Pinpoint the cell where the given text exists, returning its (X, Y) midpoint coordinate. 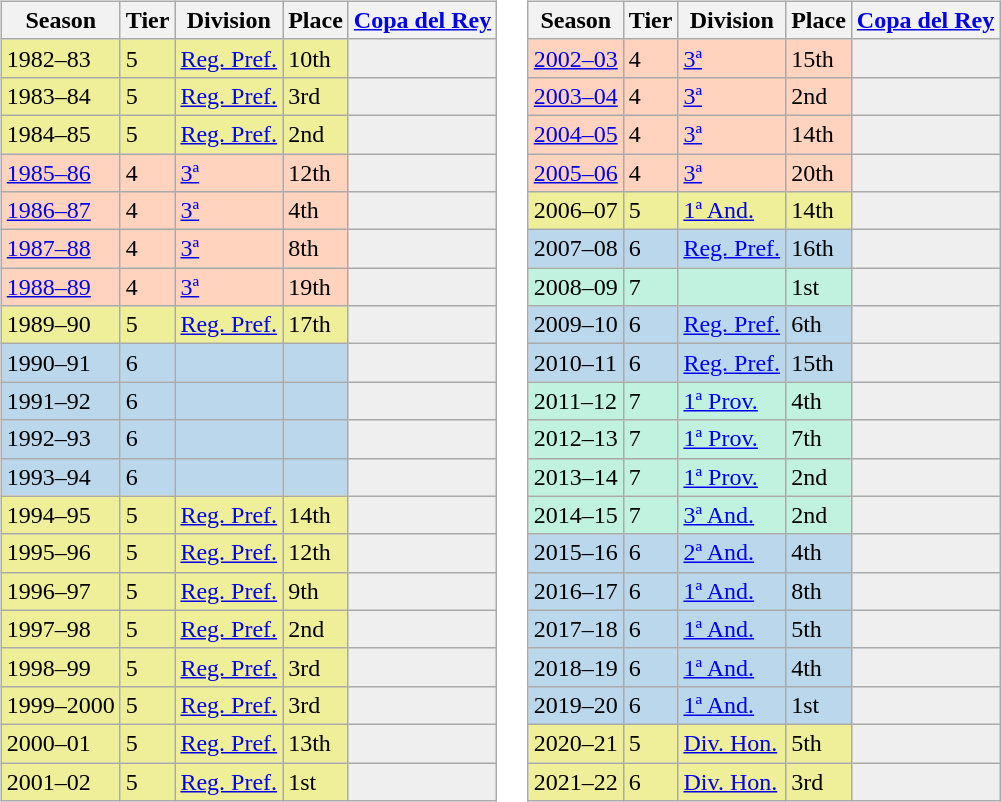
9th (316, 591)
2010–11 (576, 363)
1983–84 (60, 96)
1995–96 (60, 553)
2006–07 (576, 211)
2007–08 (576, 249)
2ª And. (732, 553)
17th (316, 325)
2011–12 (576, 401)
20th (819, 173)
2008–09 (576, 287)
1990–91 (60, 363)
1987–88 (60, 249)
1994–95 (60, 515)
1999–2000 (60, 705)
1986–87 (60, 211)
3ª And. (732, 515)
1996–97 (60, 591)
1984–85 (60, 134)
1993–94 (60, 477)
1998–99 (60, 667)
2015–16 (576, 553)
1989–90 (60, 325)
16th (819, 249)
1988–89 (60, 287)
10th (316, 58)
7th (819, 439)
2016–17 (576, 591)
1991–92 (60, 401)
6th (819, 325)
2000–01 (60, 743)
2012–13 (576, 439)
2017–18 (576, 629)
2019–20 (576, 705)
2002–03 (576, 58)
2003–04 (576, 96)
2014–15 (576, 515)
1997–98 (60, 629)
2004–05 (576, 134)
1992–93 (60, 439)
13th (316, 743)
2018–19 (576, 667)
1982–83 (60, 58)
2005–06 (576, 173)
2021–22 (576, 781)
2009–10 (576, 325)
2020–21 (576, 743)
19th (316, 287)
2001–02 (60, 781)
1985–86 (60, 173)
2013–14 (576, 477)
